Capture the cell that displays the provided text and extract its [x, y] central coordinate. 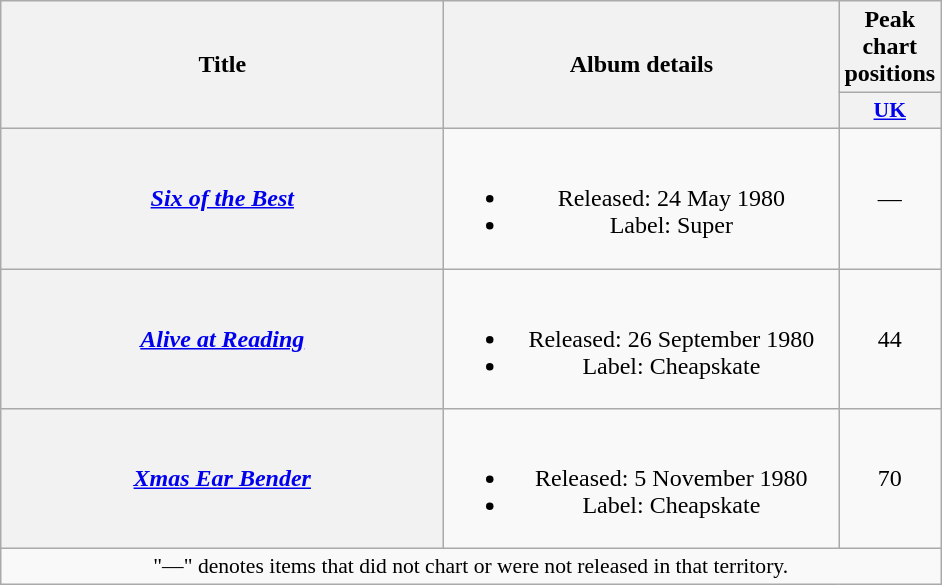
"—" denotes items that did not chart or were not released in that territory. [471, 567]
70 [890, 479]
Released: 24 May 1980Label: Super [642, 198]
Album details [642, 65]
Xmas Ear Bender [222, 479]
Released: 26 September 1980Label: Cheapskate [642, 338]
— [890, 198]
Six of the Best [222, 198]
Alive at Reading [222, 338]
Title [222, 65]
44 [890, 338]
Peakchartpositions [890, 47]
UK [890, 111]
Released: 5 November 1980Label: Cheapskate [642, 479]
